Provide the (x, y) coordinate of the cell's center where the given text is located.  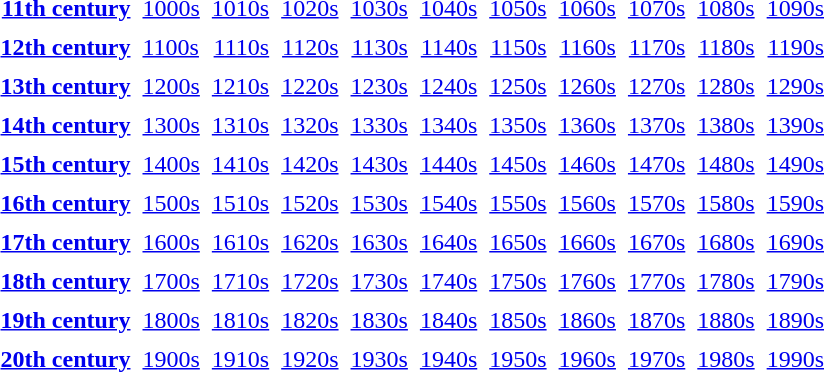
1400s (171, 164)
1530s (379, 203)
1250s (518, 86)
1320s (310, 125)
1430s (379, 164)
1700s (171, 281)
1670s (656, 242)
1280s (726, 86)
1750s (518, 281)
1640s (448, 242)
1860s (587, 320)
1770s (656, 281)
1200s (171, 86)
1610s (240, 242)
1800s (171, 320)
1540s (448, 203)
1570s (656, 203)
1340s (448, 125)
1820s (310, 320)
1120s (310, 47)
1730s (379, 281)
1420s (310, 164)
1110s (240, 47)
1260s (587, 86)
1450s (518, 164)
1810s (240, 320)
1300s (171, 125)
1240s (448, 86)
1220s (310, 86)
1630s (379, 242)
1500s (171, 203)
1330s (379, 125)
1550s (518, 203)
1520s (310, 203)
1600s (171, 242)
1470s (656, 164)
1270s (656, 86)
1760s (587, 281)
1180s (726, 47)
1740s (448, 281)
1310s (240, 125)
1230s (379, 86)
1210s (240, 86)
1830s (379, 320)
1840s (448, 320)
1170s (656, 47)
1620s (310, 242)
1680s (726, 242)
1370s (656, 125)
1480s (726, 164)
1780s (726, 281)
1880s (726, 320)
1560s (587, 203)
1850s (518, 320)
1100s (171, 47)
1460s (587, 164)
1580s (726, 203)
1130s (379, 47)
1350s (518, 125)
1440s (448, 164)
1150s (518, 47)
1140s (448, 47)
1650s (518, 242)
1510s (240, 203)
1720s (310, 281)
1360s (587, 125)
1410s (240, 164)
1660s (587, 242)
1160s (587, 47)
1710s (240, 281)
1870s (656, 320)
1380s (726, 125)
